Identify which cell holds the provided text, then report its [x, y] central coordinate. 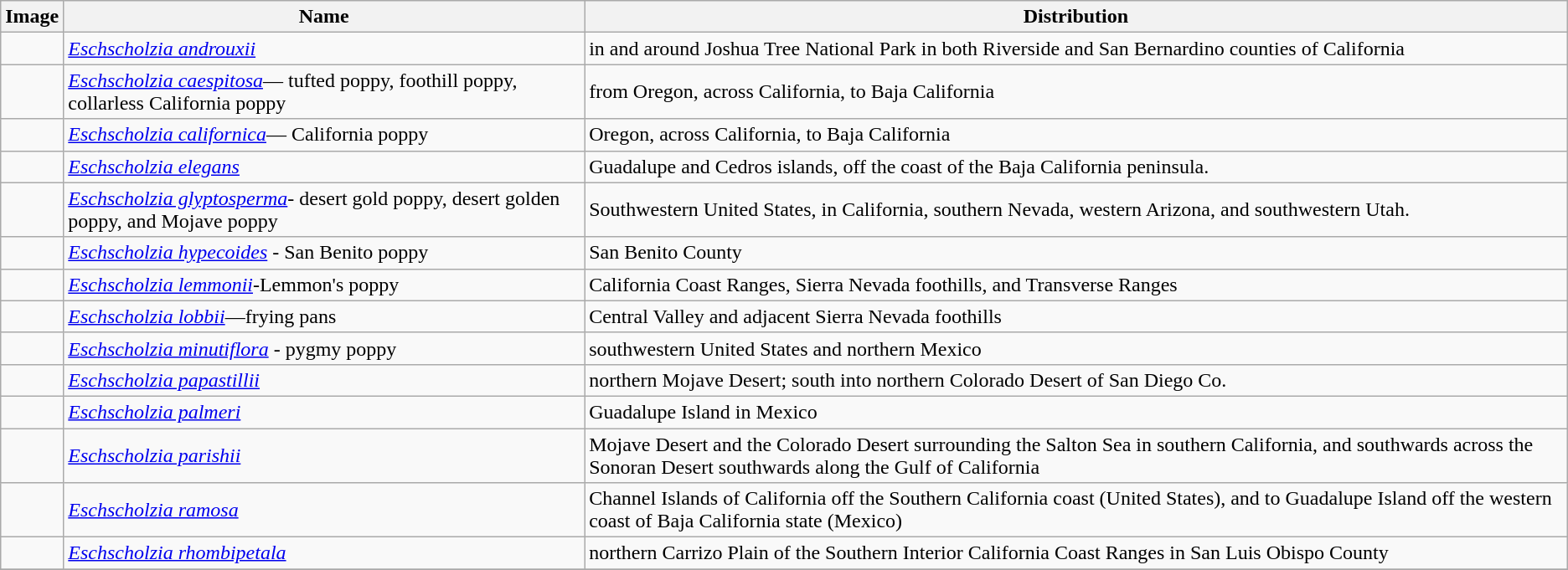
in and around Joshua Tree National Park in both Riverside and San Bernardino counties of California [1076, 49]
Central Valley and adjacent Sierra Nevada foothills [1076, 316]
Eschscholzia caespitosa— tufted poppy, foothill poppy, collarless California poppy [324, 92]
Image [32, 17]
Eschscholzia parishii [324, 455]
northern Carrizo Plain of the Southern Interior California Coast Ranges in San Luis Obispo County [1076, 553]
northern Mojave Desert; south into northern Colorado Desert of San Diego Co. [1076, 380]
southwestern United States and northern Mexico [1076, 348]
Eschscholzia hypecoides - San Benito poppy [324, 253]
from Oregon, across California, to Baja California [1076, 92]
Eschscholzia lemmonii-Lemmon's poppy [324, 285]
Eschscholzia glyptosperma- desert gold poppy, desert golden poppy, and Mojave poppy [324, 209]
Southwestern United States, in California, southern Nevada, western Arizona, and southwestern Utah. [1076, 209]
Eschscholzia rhombipetala [324, 553]
Guadalupe and Cedros islands, off the coast of the Baja California peninsula. [1076, 167]
Guadalupe Island in Mexico [1076, 412]
Eschscholzia californica— California poppy [324, 135]
California Coast Ranges, Sierra Nevada foothills, and Transverse Ranges [1076, 285]
Eschscholzia palmeri [324, 412]
Eschscholzia papastillii [324, 380]
Eschscholzia elegans [324, 167]
Oregon, across California, to Baja California [1076, 135]
Eschscholzia androuxii [324, 49]
San Benito County [1076, 253]
Distribution [1076, 17]
Name [324, 17]
Eschscholzia minutiflora - pygmy poppy [324, 348]
Eschscholzia lobbii—frying pans [324, 316]
Eschscholzia ramosa [324, 511]
